Output the [X, Y] coordinate of the center of the cell containing the given text.  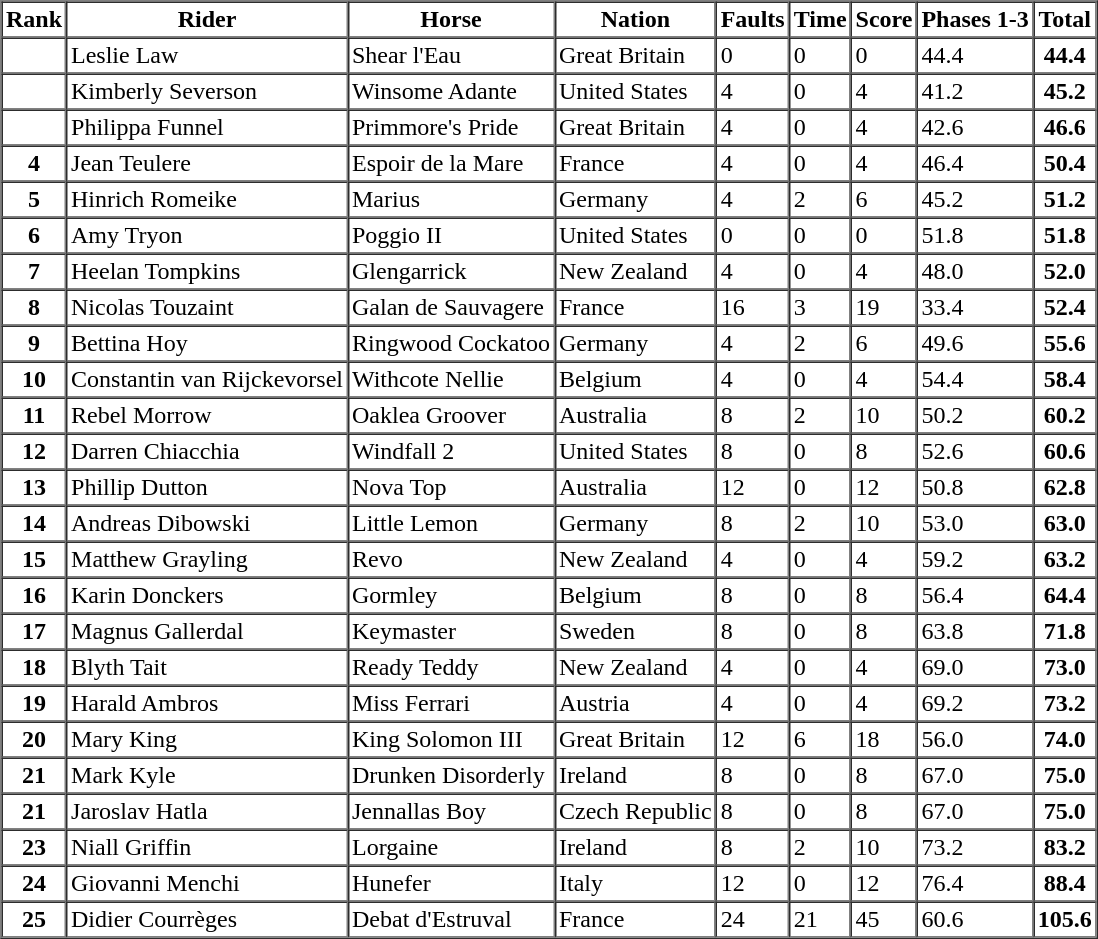
50.4 [1064, 164]
63.2 [1064, 560]
45 [884, 920]
Niall Griffin [208, 848]
63.8 [975, 632]
Rank [34, 20]
Nova Top [452, 488]
5 [34, 200]
52.6 [975, 452]
Phillip Dutton [208, 488]
74.0 [1064, 740]
Constantin van Rijckevorsel [208, 380]
23 [34, 848]
46.6 [1064, 128]
17 [34, 632]
50.8 [975, 488]
105.6 [1064, 920]
Espoir de la Mare [452, 164]
Faults [752, 20]
3 [820, 308]
King Solomon III [452, 740]
Karin Donckers [208, 596]
Jennallas Boy [452, 812]
Time [820, 20]
Ringwood Cockatoo [452, 344]
Rider [208, 20]
71.8 [1064, 632]
Primmore's Pride [452, 128]
Amy Tryon [208, 236]
Little Lemon [452, 524]
33.4 [975, 308]
Galan de Sauvagere [452, 308]
Nicolas Touzaint [208, 308]
Didier Courrèges [208, 920]
Harald Ambros [208, 704]
83.2 [1064, 848]
55.6 [1064, 344]
Marius [452, 200]
Czech Republic [636, 812]
49.6 [975, 344]
Sweden [636, 632]
Leslie Law [208, 56]
Revo [452, 560]
41.2 [975, 92]
Mark Kyle [208, 776]
Bettina Hoy [208, 344]
73.0 [1064, 668]
15 [34, 560]
Jaroslav Hatla [208, 812]
58.4 [1064, 380]
54.4 [975, 380]
Andreas Dibowski [208, 524]
50.2 [975, 416]
Heelan Tompkins [208, 272]
53.0 [975, 524]
Lorgaine [452, 848]
11 [34, 416]
52.4 [1064, 308]
Miss Ferrari [452, 704]
Glengarrick [452, 272]
Italy [636, 884]
Horse [452, 20]
Giovanni Menchi [208, 884]
62.8 [1064, 488]
13 [34, 488]
14 [34, 524]
48.0 [975, 272]
20 [34, 740]
63.0 [1064, 524]
7 [34, 272]
Jean Teulere [208, 164]
Poggio II [452, 236]
Magnus Gallerdal [208, 632]
Austria [636, 704]
64.4 [1064, 596]
Total [1064, 20]
Debat d'Estruval [452, 920]
76.4 [975, 884]
Kimberly Severson [208, 92]
Darren Chiacchia [208, 452]
Drunken Disorderly [452, 776]
25 [34, 920]
Matthew Grayling [208, 560]
Blyth Tait [208, 668]
56.4 [975, 596]
51.2 [1064, 200]
88.4 [1064, 884]
42.6 [975, 128]
Shear l'Eau [452, 56]
Hunefer [452, 884]
46.4 [975, 164]
Windfall 2 [452, 452]
Mary King [208, 740]
Withcote Nellie [452, 380]
59.2 [975, 560]
Gormley [452, 596]
Oaklea Groover [452, 416]
Score [884, 20]
69.0 [975, 668]
56.0 [975, 740]
Hinrich Romeike [208, 200]
60.2 [1064, 416]
9 [34, 344]
Winsome Adante [452, 92]
Keymaster [452, 632]
69.2 [975, 704]
Rebel Morrow [208, 416]
Phases 1-3 [975, 20]
Nation [636, 20]
52.0 [1064, 272]
Philippa Funnel [208, 128]
Ready Teddy [452, 668]
